Output the (X, Y) coordinate of the center of the cell containing the given text.  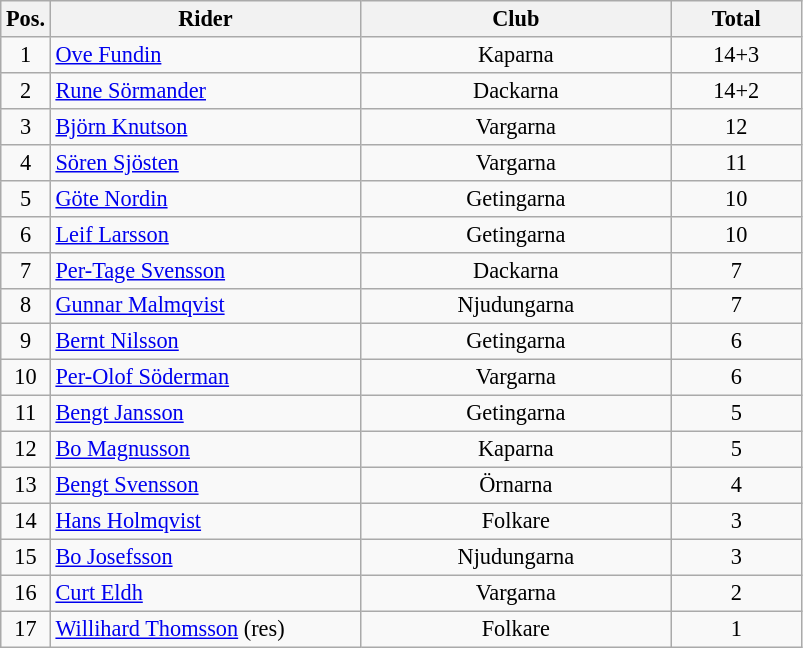
Per-Tage Svensson (205, 270)
14 (26, 521)
17 (26, 629)
Bengt Jansson (205, 414)
Göte Nordin (205, 198)
Per-Olof Söderman (205, 378)
Curt Eldh (205, 593)
8 (26, 306)
Rune Sörmander (205, 90)
Bo Josefsson (205, 557)
Bernt Nilsson (205, 342)
15 (26, 557)
Örnarna (516, 485)
Bo Magnusson (205, 450)
Sören Sjösten (205, 162)
14+3 (736, 55)
Pos. (26, 19)
Rider (205, 19)
Björn Knutson (205, 126)
Club (516, 19)
Ove Fundin (205, 55)
Leif Larsson (205, 234)
Willihard Thomsson (res) (205, 629)
Bengt Svensson (205, 485)
13 (26, 485)
16 (26, 593)
Total (736, 19)
14+2 (736, 90)
Hans Holmqvist (205, 521)
9 (26, 342)
Gunnar Malmqvist (205, 306)
